From the cell containing the given text, extract its center point as (X, Y) coordinate. 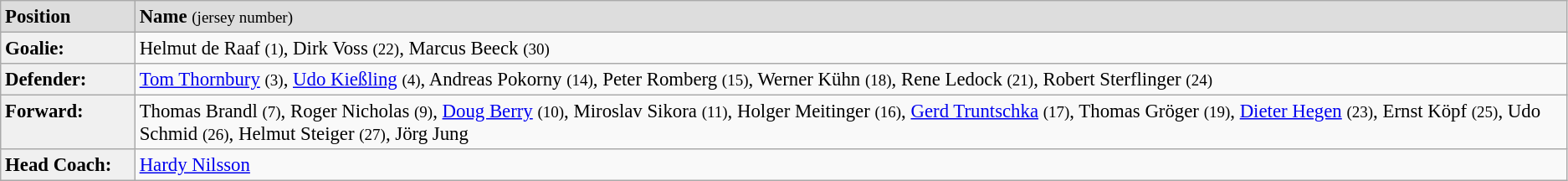
Helmut de Raaf (1), Dirk Voss (22), Marcus Beeck (30) (850, 49)
Forward: (69, 122)
Defender: (69, 80)
Tom Thornbury (3), Udo Kießling (4), Andreas Pokorny (14), Peter Romberg (15), Werner Kühn (18), Rene Ledock (21), Robert Sterflinger (24) (850, 80)
Head Coach: (69, 165)
Hardy Nilsson (850, 165)
Position (69, 17)
Goalie: (69, 49)
Name (jersey number) (850, 17)
